Search for the cell housing the specified text and yield its (X, Y) center coordinate. 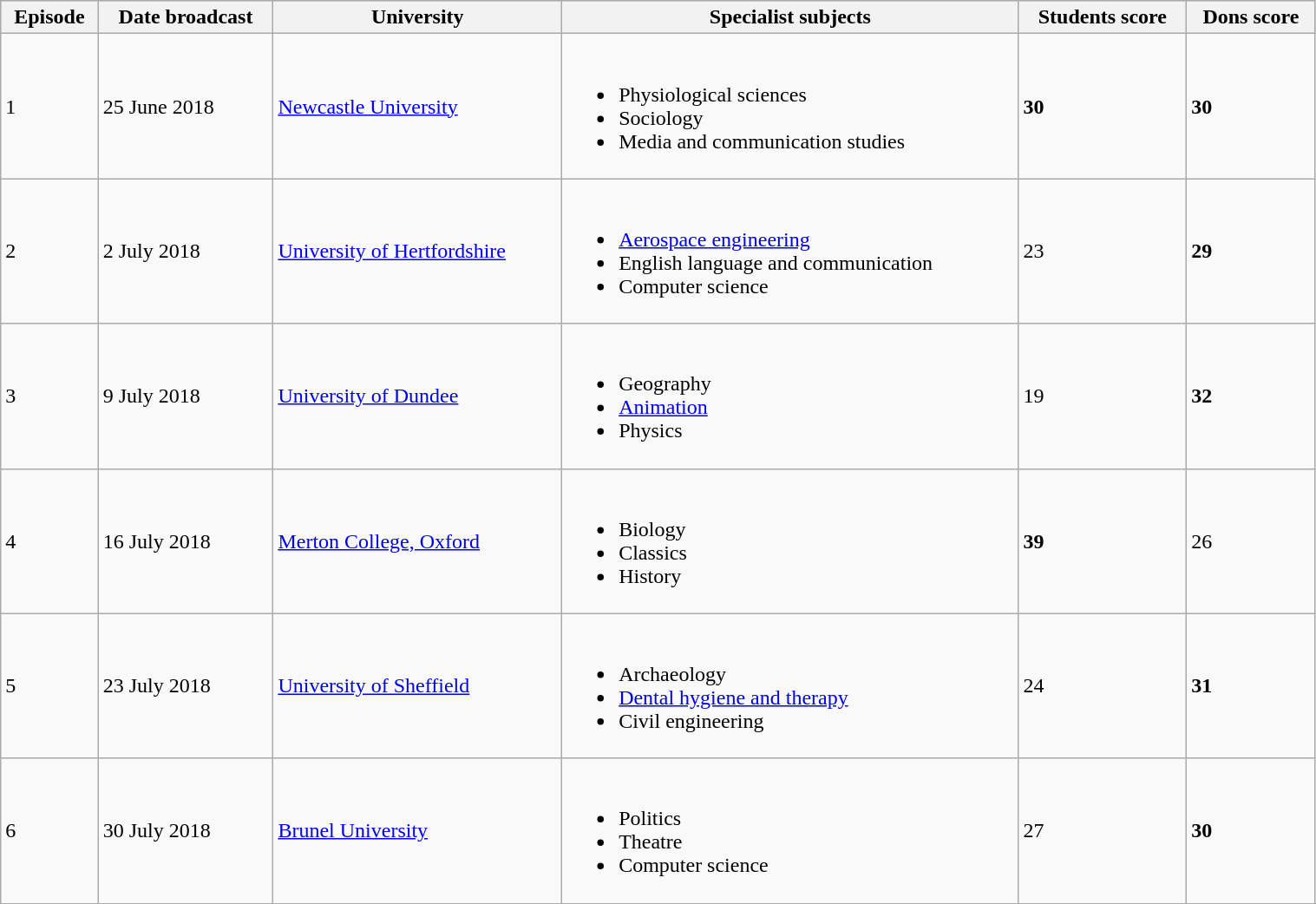
Physiological sciencesSociologyMedia and communication studies (790, 106)
Brunel University (418, 831)
23 (1103, 252)
2 (49, 252)
Aerospace engineeringEnglish language and communicationComputer science (790, 252)
24 (1103, 685)
University of Hertfordshire (418, 252)
1 (49, 106)
25 June 2018 (186, 106)
Specialist subjects (790, 17)
University (418, 17)
3 (49, 396)
23 July 2018 (186, 685)
4 (49, 541)
31 (1251, 685)
19 (1103, 396)
30 July 2018 (186, 831)
ArchaeologyDental hygiene and therapyCivil engineering (790, 685)
Newcastle University (418, 106)
Episode (49, 17)
27 (1103, 831)
6 (49, 831)
University of Dundee (418, 396)
Dons score (1251, 17)
9 July 2018 (186, 396)
2 July 2018 (186, 252)
Merton College, Oxford (418, 541)
University of Sheffield (418, 685)
BiologyClassicsHistory (790, 541)
Students score (1103, 17)
16 July 2018 (186, 541)
26 (1251, 541)
39 (1103, 541)
5 (49, 685)
Date broadcast (186, 17)
PoliticsTheatreComputer science (790, 831)
32 (1251, 396)
29 (1251, 252)
GeographyAnimationPhysics (790, 396)
